Extract the [X, Y] coordinate from the center of the cell holding the provided text.  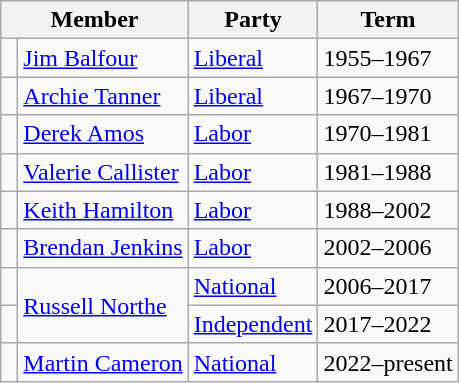
Derek Amos [103, 134]
Archie Tanner [103, 96]
1988–2002 [388, 210]
Russell Northe [103, 305]
1970–1981 [388, 134]
2006–2017 [388, 286]
Keith Hamilton [103, 210]
Jim Balfour [103, 58]
2022–present [388, 362]
Term [388, 20]
Martin Cameron [103, 362]
1955–1967 [388, 58]
1967–1970 [388, 96]
2002–2006 [388, 248]
Member [94, 20]
1981–1988 [388, 172]
Valerie Callister [103, 172]
Party [253, 20]
Independent [253, 324]
2017–2022 [388, 324]
Brendan Jenkins [103, 248]
